Provide the [x, y] coordinate of the cell's center where the given text is located.  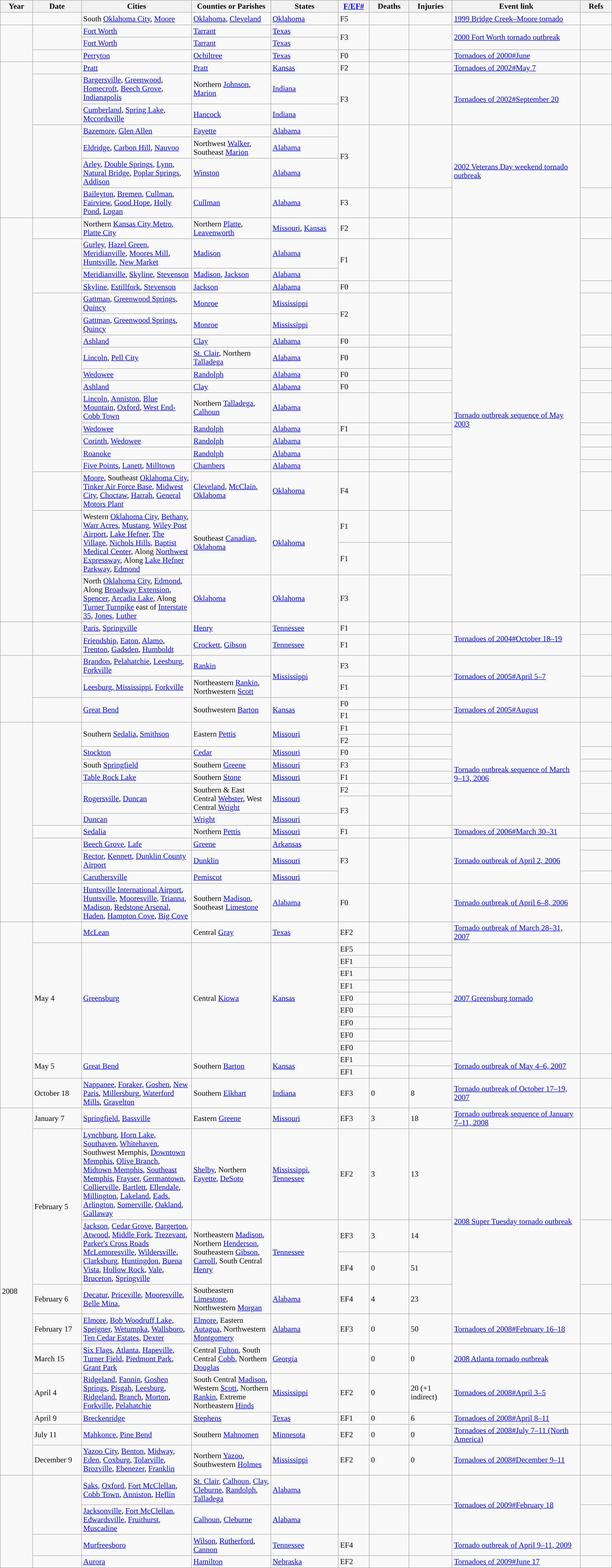
Tornado outbreak of April 6–8, 2006 [516, 903]
St. Clair, Northern Talladega [231, 358]
18 [431, 1118]
Southeast Canadian, Oklahoma [231, 543]
F/EF# [354, 6]
Tornadoes of 2000#June [516, 56]
January 7 [57, 1118]
Madison, Jackson [231, 275]
Wilson, Rutherford, Cannon [231, 1545]
July 11 [57, 1435]
Nappanee, Foraker, Goshen, New Paris, Millersburg, Waterford Mills, Gravelton [136, 1093]
Tornado outbreak of April 2, 2006 [516, 861]
Northern Johnson, Marion [231, 89]
Nebraska [305, 1562]
Cullman [231, 203]
February 17 [57, 1329]
Chambers [231, 465]
Caruthersville [136, 877]
Pemiscot [231, 877]
Tornadoes of 2004#October 18–19 [516, 639]
Southwestern Barton [231, 710]
6 [431, 1418]
Injuries [431, 6]
Leesburg, Mississippi, Forkville [136, 687]
Southern Madison, Southeast Limestone [231, 903]
Southern Stone [231, 777]
South Oklahoma City, Moore [136, 19]
Hamilton [231, 1562]
Cleveland, McClain, Oklahoma [231, 491]
Date [57, 6]
1999 Bridge Creek–Moore tornado [516, 19]
Hancock [231, 114]
Dunklin [231, 861]
Ochiltree [231, 56]
14 [431, 1236]
Southern Elkhart [231, 1093]
Tornado outbreak of March 28–31, 2007 [516, 932]
Tornado outbreak of April 9–11, 2009 [516, 1545]
Rogersville, Duncan [136, 798]
Rankin [231, 666]
Sedalia [136, 831]
Elmore, Bob Woodruff Lake, Speigner, Wetumpka, Wallsboro, Ten Cedar Estates, Dexter [136, 1329]
December 9 [57, 1460]
2007 Greensburg tornado [516, 998]
Brandon, Pelahatchie, Leesburg, Forkville [136, 666]
Tornadoes of 2008#April 8–11 [516, 1418]
Murfreesboro [136, 1545]
Ridgeland, Fannin, Goshen Springs, Pisgah, Leesburg, Ridgeland, Branch, Morton, Forkville, Pelahatchie [136, 1393]
Skyline, Estillfork, Stevenson [136, 287]
Central Gray [231, 932]
Tornadoes of 2005#April 5–7 [516, 676]
13 [431, 1175]
Stockton [136, 753]
2008 Atlanta tornado outbreak [516, 1359]
Northern Platte, Leavenworth [231, 228]
St. Clair, Calhoun, Clay, Cleburne, Randolph, Talladega [231, 1490]
Oklahoma, Cleveland [231, 19]
Northern Talladega, Calhoun [231, 408]
Cumberland, Spring Lake, Mccordsville [136, 114]
April 4 [57, 1393]
Madison [231, 254]
Shelby, Northern Fayette, DeSoto [231, 1175]
States [305, 6]
EF5 [354, 949]
South Central Madison, Western Scott, Northern Rankin, Extreme Northeastern Hinds [231, 1393]
North Oklahoma City, Edmond, Along Broadway Extension, Spencer, Arcadia Lake, Along Turner Turnpike east of Interstate 35, Jones, Luther [136, 599]
Lincoln, Pell City [136, 358]
Southern Mahnomen [231, 1435]
Tornado outbreak of May 4–6, 2007 [516, 1066]
23 [431, 1299]
Cities [136, 6]
Fayette [231, 131]
Central Kiowa [231, 998]
Eastern Greene [231, 1118]
Perryton [136, 56]
Lincoln, Anniston, Blue Mountain, Oxford, West End-Cobb Town [136, 408]
Northwest Walker, Southeast Marion [231, 147]
February 5 [57, 1207]
Tornadoes of 2002#May 7 [516, 68]
McLean [136, 932]
Cedar [231, 753]
Tornadoes of 2002#September 20 [516, 99]
Six Flags, Atlanta, Hapeville, Turner Field, Piedmont Park, Grant Park [136, 1359]
Tornadoes of 2008#December 9–11 [516, 1460]
May 5 [57, 1066]
Rector, Kennett, Dunklin County Airport [136, 861]
Stephens [231, 1418]
Refs [596, 6]
Decatur, Priceville, Mooresville, Belle Mina, [136, 1299]
Central Fulton, South Central Cobb, Northern Douglas [231, 1359]
Paris, Springville [136, 628]
Crockett, Gibson [231, 645]
Beech Grove, Lafe [136, 844]
Moore, Southeast Oklahoma City, Tinker Air Force Base, Midwest City, Choctaw, Harrah, General Motors Plant [136, 491]
Northern Kansas City Metro, Platte City [136, 228]
Mahkonce, Pine Bend [136, 1435]
Huntsville International Airport, Huntsville, Mooresville, Trianna, Madison, Redstone Arsenal, Haden, Hampton Cove, Big Cove [136, 903]
Bargersville, Greenwood, Homecroft, Beech Grove, Indianapolis [136, 89]
Tornadoes of 2008#July 7–11 (North America) [516, 1435]
Springfield, Bassville [136, 1118]
Jackson [231, 287]
Bazemore, Glen Allen [136, 131]
Event link [516, 6]
Greensburg [136, 998]
2002 Veterans Day weekend tornado outbreak [516, 171]
Northeastern Madison, Northern Henderson, Southeastern Gibson, Carroll, South Central Henry [231, 1252]
8 [431, 1093]
Mississippi, Tennessee [305, 1175]
Friendship, Eaton, Alamo, Trenton, Gadsden, Humboldt [136, 645]
Calhoun, Cleburne [231, 1520]
F5 [354, 19]
Winston [231, 173]
51 [431, 1268]
2008 Super Tuesday tornado outbreak [516, 1222]
Southern & East Central Webster, West Central Wright [231, 798]
February 6 [57, 1299]
Tornadoes of 2009#February 18 [516, 1505]
Deaths [389, 6]
Tornado outbreak sequence of May 2003 [516, 420]
2000 Fort Worth tornado outbreak [516, 37]
Georgia [305, 1359]
Southern Sedalia, Smithson [136, 734]
Southern Greene [231, 765]
Henry [231, 628]
March 15 [57, 1359]
Elmore, Eastern Autagua, Northwestern Montgomery [231, 1329]
2008 [16, 1291]
Tornadoes of 2006#March 30–31 [516, 831]
Tornadoes of 2008#April 3–5 [516, 1393]
Tornado outbreak sequence of January 7–11, 2008 [516, 1118]
Arkansas [305, 844]
Southeastern Limestone, Northwestern Morgan [231, 1299]
Baileyton, Bremen, Cullman, Fairview, Good Hope, Holly Pond, Logan [136, 203]
Tornadoes of 2005#August [516, 710]
Yazoo City, Benton, Midway, Eden, Coxburg, Tolarville, Brozville, Ebenezer, Franklin [136, 1460]
October 18 [57, 1093]
Northern Yazoo, Southwestern Holmes [231, 1460]
Missouri, Kansas [305, 228]
F4 [354, 491]
Tornadoes of 2008#February 16–18 [516, 1329]
Tornado outbreak sequence of March 9–13, 2006 [516, 774]
Corinth, Wedowee [136, 441]
Five Points, Lanett, Milltown [136, 465]
May 4 [57, 998]
Roanoke [136, 453]
Tornado outbreak of October 17–19, 2007 [516, 1093]
Jacksonville, Fort McClellan, Edwardsville, Fruithurst, Muscadine [136, 1520]
Greene [231, 844]
South Springfield [136, 765]
Breckenridge [136, 1418]
Saks, Oxford, Fort McClellan, Cobb Town, Anniston, Heflin [136, 1490]
50 [431, 1329]
April 9 [57, 1418]
4 [389, 1299]
Eldridge, Carbon Hill, Nauvoo [136, 147]
Year [16, 6]
Northeastern Rankin, Northwestern Scott [231, 687]
Duncan [136, 819]
Tornadoes of 2009#June 17 [516, 1562]
Northern Pettis [231, 831]
Arley, Double Springs, Lynn, Natural Bridge, Poplar Springs, Addison [136, 173]
Eastern Pettis [231, 734]
Minnesota [305, 1435]
Southern Barton [231, 1066]
Counties or Parishes [231, 6]
Table Rock Lake [136, 777]
Gurley, Hazel Green, Meridianville, Moores Mill, Huntsville, New Market [136, 254]
Wright [231, 819]
Aurora [136, 1562]
Meridianville, Skyline, Stevenson [136, 275]
20 (+1 indirect) [431, 1393]
